For the text-containing cell, return its midpoint in (x, y) coordinate format. 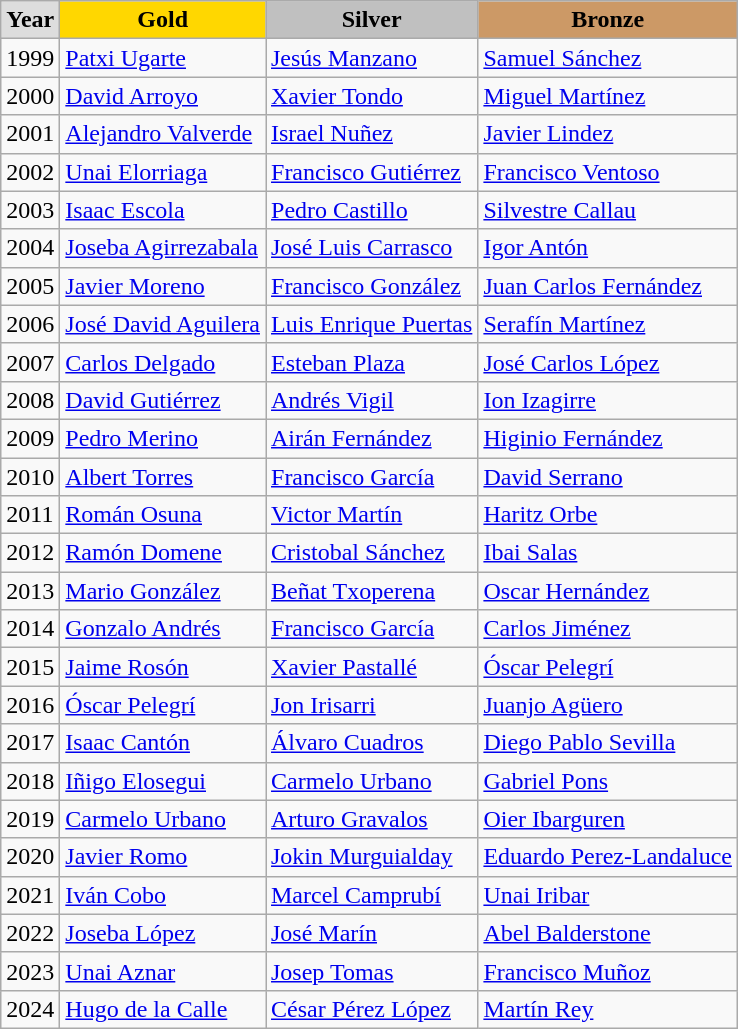
David Arroyo (163, 96)
Carlos Delgado (163, 362)
1999 (30, 58)
César Pérez López (372, 1009)
Iñigo Elosegui (163, 781)
Juan Carlos Fernández (608, 286)
José David Aguilera (163, 324)
Juanjo Agüero (608, 705)
Ibai Salas (608, 553)
2024 (30, 1009)
Álvaro Cuadros (372, 743)
Isaac Cantón (163, 743)
Jon Irisarri (372, 705)
Jesús Manzano (372, 58)
Abel Balderstone (608, 933)
2019 (30, 819)
Higinio Fernández (608, 438)
Albert Torres (163, 477)
Serafín Martínez (608, 324)
Unai Elorriaga (163, 172)
2015 (30, 667)
Francisco Ventoso (608, 172)
Oscar Hernández (608, 591)
2000 (30, 96)
Patxi Ugarte (163, 58)
Javier Moreno (163, 286)
Victor Martín (372, 515)
Esteban Plaza (372, 362)
Haritz Orbe (608, 515)
Ramón Domene (163, 553)
Joseba Agirrezabala (163, 248)
2017 (30, 743)
Pedro Castillo (372, 210)
Javier Romo (163, 857)
Xavier Tondo (372, 96)
Javier Lindez (608, 134)
Gold (163, 20)
2018 (30, 781)
2010 (30, 477)
Diego Pablo Sevilla (608, 743)
Luis Enrique Puertas (372, 324)
Iván Cobo (163, 895)
Cristobal Sánchez (372, 553)
2020 (30, 857)
José Carlos López (608, 362)
Martín Rey (608, 1009)
Mario González (163, 591)
Ion Izagirre (608, 400)
2007 (30, 362)
Eduardo Perez-Landaluce (608, 857)
Joseba López (163, 933)
Igor Antón (608, 248)
Andrés Vigil (372, 400)
2004 (30, 248)
Israel Nuñez (372, 134)
Bronze (608, 20)
2022 (30, 933)
Unai Iribar (608, 895)
2012 (30, 553)
Francisco Gutiérrez (372, 172)
Román Osuna (163, 515)
Beñat Txoperena (372, 591)
Francisco González (372, 286)
2011 (30, 515)
Airán Fernández (372, 438)
Alejandro Valverde (163, 134)
Silvestre Callau (608, 210)
Xavier Pastallé (372, 667)
Arturo Gravalos (372, 819)
2009 (30, 438)
2002 (30, 172)
2008 (30, 400)
Carlos Jiménez (608, 629)
Marcel Camprubí (372, 895)
José Luis Carrasco (372, 248)
Isaac Escola (163, 210)
Gonzalo Andrés (163, 629)
2021 (30, 895)
Pedro Merino (163, 438)
2003 (30, 210)
David Gutiérrez (163, 400)
David Serrano (608, 477)
2023 (30, 971)
Year (30, 20)
Josep Tomas (372, 971)
Jaime Rosón (163, 667)
2006 (30, 324)
Samuel Sánchez (608, 58)
Silver (372, 20)
2001 (30, 134)
Jokin Murguialday (372, 857)
Miguel Martínez (608, 96)
Unai Aznar (163, 971)
Francisco Muñoz (608, 971)
2016 (30, 705)
2013 (30, 591)
Gabriel Pons (608, 781)
2005 (30, 286)
2014 (30, 629)
Oier Ibarguren (608, 819)
José Marín (372, 933)
Hugo de la Calle (163, 1009)
